Locate the cell with the specified text and output its (x, y) center coordinate. 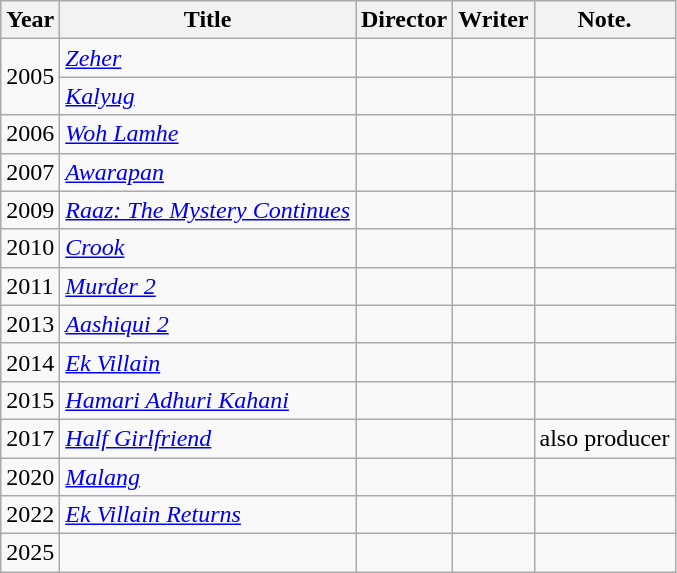
2020 (30, 477)
Crook (208, 248)
2014 (30, 362)
Woh Lamhe (208, 134)
Awarapan (208, 172)
2010 (30, 248)
Year (30, 20)
Writer (494, 20)
Ek Villain Returns (208, 515)
Murder 2 (208, 286)
Director (404, 20)
Hamari Adhuri Kahani (208, 400)
2025 (30, 553)
2009 (30, 210)
Malang (208, 477)
2017 (30, 438)
2022 (30, 515)
Half Girlfriend (208, 438)
2013 (30, 324)
Raaz: The Mystery Continues (208, 210)
2006 (30, 134)
Kalyug (208, 96)
also producer (604, 438)
2011 (30, 286)
2007 (30, 172)
Zeher (208, 58)
2015 (30, 400)
2005 (30, 77)
Title (208, 20)
Note. (604, 20)
Aashiqui 2 (208, 324)
Ek Villain (208, 362)
